Return [x, y] of the center of cell containing provided text 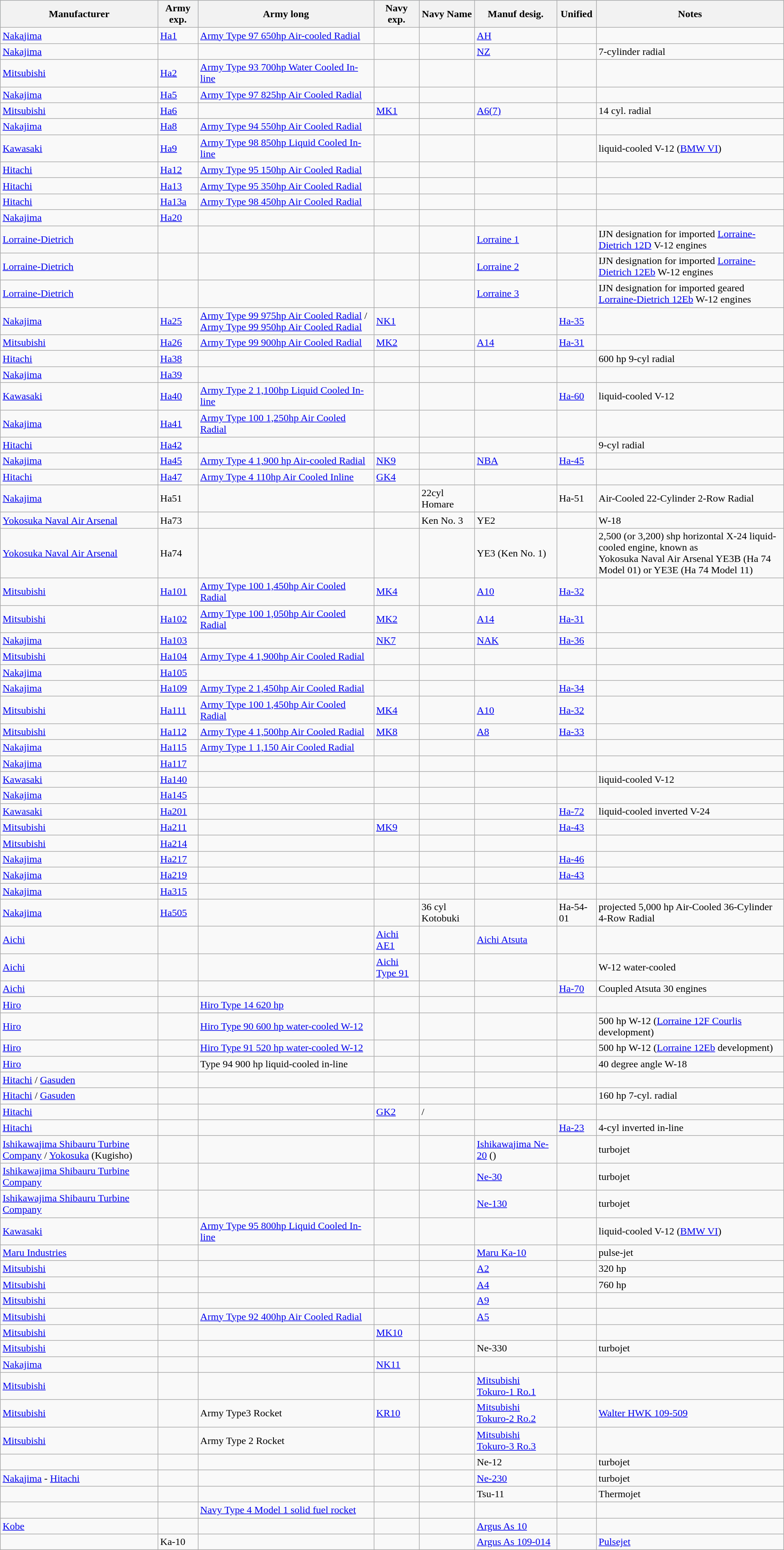
Ha26 [178, 343]
Army Type 4 110hp Air Cooled Inline [286, 477]
NBA [516, 461]
Ha13a [178, 202]
Ken No. 3 [447, 520]
Kobe [79, 1526]
22cyl Homare [447, 499]
Lorraine 2 [516, 267]
Hiro Type 91 520 hp water-cooled W-12 [286, 1048]
MK1 [397, 111]
Ha-51 [576, 499]
Ha6 [178, 111]
Coupled Atsuta 30 engines [690, 989]
Type 94 900 hp liquid-cooled in-line [286, 1064]
Lorraine 3 [516, 294]
Ha13 [178, 186]
A2 [516, 1269]
Ha315 [178, 891]
Ka-10 [178, 1542]
Manufacturer [79, 14]
Navy Type 4 Model 1 solid fuel rocket [286, 1510]
Army Type 93 700hp Water Cooled In-line [286, 73]
Hiro Type 14 620 hp [286, 1005]
NK9 [397, 461]
Ha40 [178, 396]
Ha73 [178, 520]
Nakajima - Hitachi [79, 1478]
IJN designation for imported Lorraine-Dietrich 12D V-12 engines [690, 239]
A5 [516, 1317]
Ha8 [178, 127]
Army Type 100 1,250hp Air Cooled Radial [286, 423]
9-cyl radial [690, 445]
Army Type 95 150hp Air Cooled Radial [286, 170]
320 hp [690, 1269]
Army Type 2 Rocket [286, 1441]
Ha-60 [576, 396]
liquid-cooled inverted V-24 [690, 811]
Ha-35 [576, 321]
Ne-330 [516, 1348]
MK8 [397, 732]
YE3 (Ken No. 1) [516, 553]
Maru Ka-10 [516, 1253]
Army Type 2 1,100hp Liquid Cooled In-line [286, 396]
/ [447, 1112]
Argus As 109-014 [516, 1542]
Ha219 [178, 875]
Navy exp. [397, 14]
NK11 [397, 1364]
500 hp W-12 (Lorraine 12F Courlis development) [690, 1027]
MK10 [397, 1333]
4-cyl inverted in-line [690, 1128]
Army Type 97 825hp Air Cooled Radial [286, 95]
Ha45 [178, 461]
Ha38 [178, 359]
NZ [516, 52]
Ha5 [178, 95]
Army Type 92 400hp Air Cooled Radial [286, 1317]
Ha1 [178, 36]
Army exp. [178, 14]
Ha9 [178, 148]
Ha20 [178, 217]
A8 [516, 732]
Aichi AE1 [397, 940]
Ha214 [178, 843]
Army Type 98 450hp Air Cooled Radial [286, 202]
Ha39 [178, 375]
Army Type 99 975hp Air Cooled Radial / Army Type 99 950hp Air Cooled Radial [286, 321]
Ha47 [178, 477]
Army Type 95 800hp Liquid Cooled In-line [286, 1231]
A4 [516, 1285]
Ha-46 [576, 859]
Pulsejet [690, 1542]
MK9 [397, 827]
Unified [576, 14]
Army Type 95 350hp Air Cooled Radial [286, 186]
Air-Cooled 22-Cylinder 2-Row Radial [690, 499]
Ha111 [178, 710]
Ha217 [178, 859]
KR10 [397, 1413]
600 hp 9-cyl radial [690, 359]
projected 5,000 hp Air-Cooled 36-Cylinder 4-Row Radial [690, 913]
Argus As 10 [516, 1526]
Ha201 [178, 811]
Ha12 [178, 170]
Thermojet [690, 1494]
Ha-36 [576, 641]
7-cylinder radial [690, 52]
IJN designation for imported Lorraine-Dietrich 12Eb W-12 engines [690, 267]
Army Type 2 1,450hp Air Cooled Radial [286, 688]
Ha145 [178, 795]
Aichi Type 91 [397, 967]
Army Type3 Rocket [286, 1413]
500 hp W-12 (Lorraine 12Eb development) [690, 1048]
Ha211 [178, 827]
14 cyl. radial [690, 111]
Mitsubishi Tokuro-1 Ro.1 [516, 1386]
YE2 [516, 520]
Ha105 [178, 673]
Ha101 [178, 592]
GK4 [397, 477]
Army Type 4 1,900hp Air Cooled Radial [286, 657]
Aichi Atsuta [516, 940]
Ha109 [178, 688]
Navy Name [447, 14]
Ha-54-01 [576, 913]
Ha112 [178, 732]
Walter HWK 109-509 [690, 1413]
Ne-230 [516, 1478]
Lorraine 1 [516, 239]
Army Type 4 1,900 hp Air-cooled Radial [286, 461]
Ha-23 [576, 1128]
Army Type 98 850hp Liquid Cooled In-line [286, 148]
Notes [690, 14]
W-18 [690, 520]
760 hp [690, 1285]
A6(7) [516, 111]
NAK [516, 641]
Ha104 [178, 657]
Ha25 [178, 321]
Ha140 [178, 779]
Ha505 [178, 913]
Ha41 [178, 423]
Army Type 4 1,500hp Air Cooled Radial [286, 732]
Tsu-11 [516, 1494]
Ne-30 [516, 1177]
Hiro Type 90 600 hp water-cooled W-12 [286, 1027]
NK1 [397, 321]
Ha102 [178, 618]
Ha103 [178, 641]
160 hp 7-cyl. radial [690, 1096]
Ha117 [178, 763]
Ha-70 [576, 989]
Maru Industries [79, 1253]
Ha2 [178, 73]
Ha51 [178, 499]
Ha42 [178, 445]
Ne-130 [516, 1203]
Ha-34 [576, 688]
36 cyl Kotobuki [447, 913]
Ha115 [178, 748]
Ishikawajima Shibauru Turbine Company / Yokosuka (Kugisho) [79, 1149]
Army Type 94 550hp Air Cooled Radial [286, 127]
Ishikawajima Ne-20 () [516, 1149]
W-12 water-cooled [690, 967]
Manuf desig. [516, 14]
Mitsubishi Tokuro-3 Ro.3 [516, 1441]
IJN designation for imported geared Lorraine-Dietrich 12Eb W-12 engines [690, 294]
Ha-45 [576, 461]
A9 [516, 1301]
40 degree angle W-18 [690, 1064]
Mitsubishi Tokuro-2 Ro.2 [516, 1413]
Army Type 97 650hp Air-cooled Radial [286, 36]
pulse-jet [690, 1253]
Army long [286, 14]
GK2 [397, 1112]
Army Type 99 900hp Air Cooled Radial [286, 343]
Ne-12 [516, 1462]
2,500 (or 3,200) shp horizontal X-24 liquid-cooled engine, known asYokosuka Naval Air Arsenal YE3B (Ha 74 Model 01) or YE3E (Ha 74 Model 11) [690, 553]
Army Type 100 1,050hp Air Cooled Radial [286, 618]
Army Type 1 1,150 Air Cooled Radial [286, 748]
Ha-72 [576, 811]
Ha74 [178, 553]
Ha-33 [576, 732]
AH [516, 36]
NK7 [397, 641]
